Detect which cell encompasses the target text, then output its [X, Y] center coordinate. 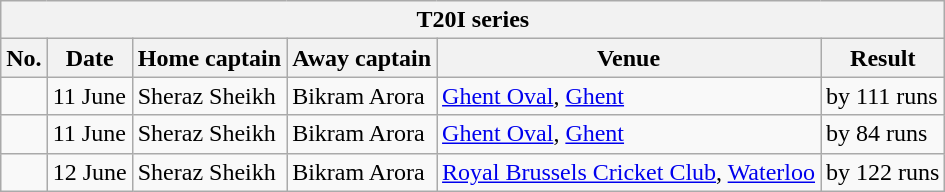
Venue [629, 58]
Away captain [362, 58]
No. [24, 58]
by 122 runs [883, 172]
T20I series [473, 20]
Royal Brussels Cricket Club, Waterloo [629, 172]
Result [883, 58]
Home captain [209, 58]
by 84 runs [883, 134]
by 111 runs [883, 96]
Date [90, 58]
12 June [90, 172]
